For the text-containing cell, return its midpoint in (x, y) coordinate format. 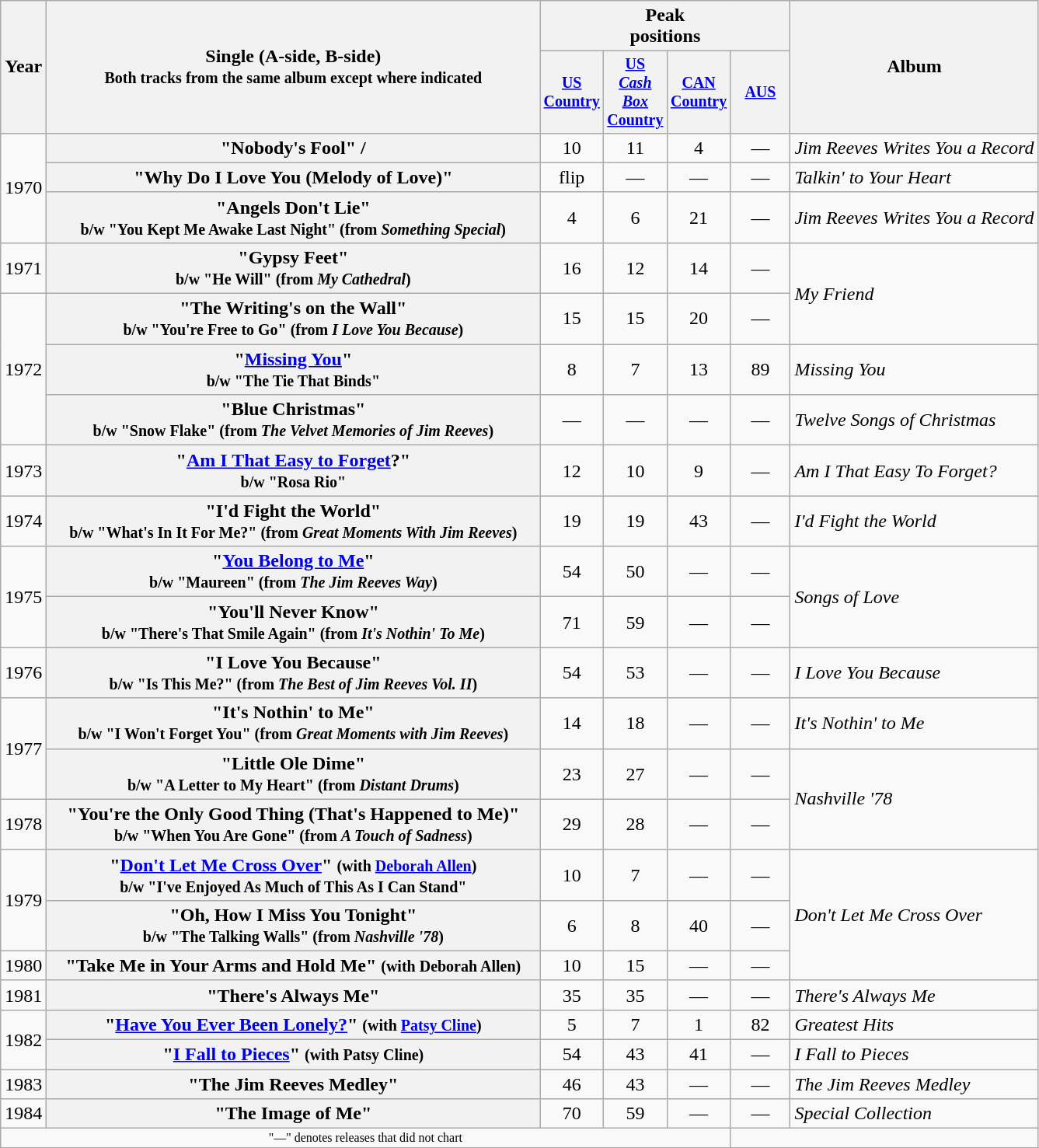
1982 (23, 1039)
"Blue Christmas"b/w "Snow Flake" (from The Velvet Memories of Jim Reeves) (294, 420)
"I Love You Because"b/w "Is This Me?" (from The Best of Jim Reeves Vol. II) (294, 673)
40 (699, 925)
16 (572, 267)
USCash Box Country (636, 92)
"Angels Don't Lie"b/w "You Kept Me Awake Last Night" (from Something Special) (294, 218)
I Fall to Pieces (914, 1055)
"Little Ole Dime"b/w "A Letter to My Heart" (from Distant Drums) (294, 774)
"Take Me in Your Arms and Hold Me" (with Deborah Allen) (294, 965)
"You'll Never Know"b/w "There's That Smile Again" (from It's Nothin' To Me) (294, 622)
"—" denotes releases that did not chart (365, 1138)
11 (636, 148)
"The Image of Me" (294, 1114)
41 (699, 1055)
It's Nothin' to Me (914, 723)
Greatest Hits (914, 1024)
1978 (23, 824)
29 (572, 824)
1972 (23, 370)
1970 (23, 188)
1971 (23, 267)
"Oh, How I Miss You Tonight"b/w "The Talking Walls" (from Nashville '78) (294, 925)
Am I That Easy To Forget? (914, 471)
Year (23, 67)
Single (A-side, B-side)Both tracks from the same album except where indicated (294, 67)
"The Writing's on the Wall"b/w "You're Free to Go" (from I Love You Because) (294, 319)
US Country (572, 92)
1977 (23, 748)
Don't Let Me Cross Over (914, 915)
My Friend (914, 293)
"You're the Only Good Thing (That's Happened to Me)"b/w "When You Are Gone" (from A Touch of Sadness) (294, 824)
1973 (23, 471)
Songs of Love (914, 597)
"You Belong to Me"b/w "Maureen" (from The Jim Reeves Way) (294, 572)
1984 (23, 1114)
"Why Do I Love You (Melody of Love)" (294, 177)
1976 (23, 673)
1979 (23, 900)
1975 (23, 597)
There's Always Me (914, 995)
"There's Always Me" (294, 995)
AUS (760, 92)
"Don't Let Me Cross Over" (with Deborah Allen)b/w "I've Enjoyed As Much of This As I Can Stand" (294, 875)
71 (572, 622)
53 (636, 673)
Missing You (914, 370)
Album (914, 67)
28 (636, 824)
20 (699, 319)
Talkin' to Your Heart (914, 177)
82 (760, 1024)
21 (699, 218)
"Missing You"b/w "The Tie That Binds" (294, 370)
I'd Fight the World (914, 521)
Peakpositions (665, 26)
Nashville '78 (914, 799)
"Nobody's Fool" / (294, 148)
"I Fall to Pieces" (with Patsy Cline) (294, 1055)
9 (699, 471)
"Am I That Easy to Forget?"b/w "Rosa Rio" (294, 471)
"The Jim Reeves Medley" (294, 1084)
flip (572, 177)
18 (636, 723)
"I'd Fight the World"b/w "What's In It For Me?" (from Great Moments With Jim Reeves) (294, 521)
The Jim Reeves Medley (914, 1084)
I Love You Because (914, 673)
89 (760, 370)
23 (572, 774)
70 (572, 1114)
50 (636, 572)
Special Collection (914, 1114)
1 (699, 1024)
CAN Country (699, 92)
Twelve Songs of Christmas (914, 420)
"Have You Ever Been Lonely?" (with Patsy Cline) (294, 1024)
5 (572, 1024)
46 (572, 1084)
1980 (23, 965)
"It's Nothin' to Me"b/w "I Won't Forget You" (from Great Moments with Jim Reeves) (294, 723)
13 (699, 370)
1981 (23, 995)
1983 (23, 1084)
27 (636, 774)
"Gypsy Feet"b/w "He Will" (from My Cathedral) (294, 267)
1974 (23, 521)
